Identify which cell holds the provided text, then report its (x, y) central coordinate. 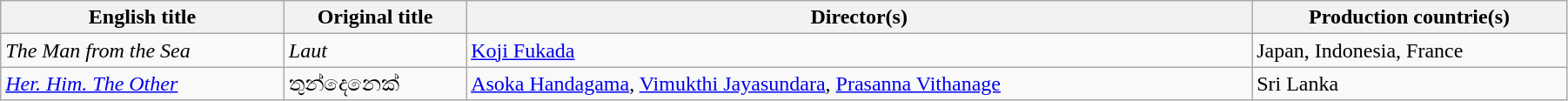
Director(s) (860, 17)
Koji Fukada (860, 50)
Her. Him. The Other (143, 84)
Sri Lanka (1410, 84)
Production countrie(s) (1410, 17)
English title (143, 17)
Original title (374, 17)
The Man from the Sea (143, 50)
Asoka Handagama, Vimukthi Jayasundara, Prasanna Vithanage (860, 84)
Laut (374, 50)
Japan, Indonesia, France (1410, 50)
තුන්දෙනෙක් (374, 84)
